Extract the (X, Y) coordinate from the center of the cell holding the provided text.  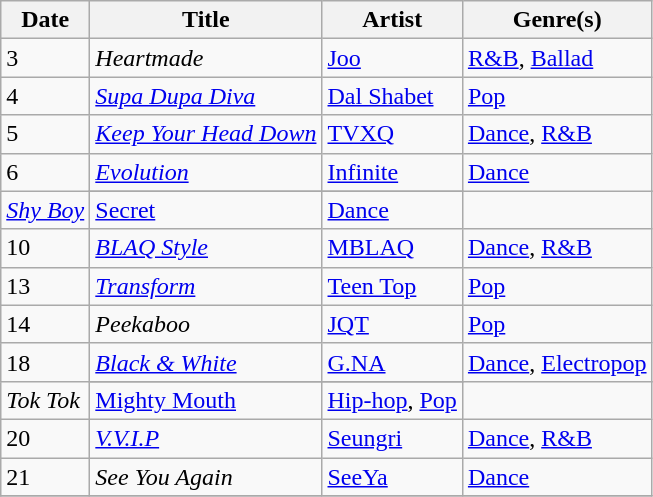
3 (46, 58)
18 (46, 362)
21 (46, 477)
Date (46, 20)
Heartmade (206, 58)
Infinite (392, 172)
13 (46, 286)
Peekaboo (206, 324)
20 (46, 438)
Black & White (206, 362)
BLAQ Style (206, 248)
V.V.I.P (206, 438)
Keep Your Head Down (206, 134)
G.NA (392, 362)
SeeYa (392, 477)
5 (46, 134)
Secret (206, 210)
TVXQ (392, 134)
Evolution (206, 172)
Hip-hop, Pop (392, 400)
Supa Dupa Diva (206, 96)
14 (46, 324)
Transform (206, 286)
Teen Top (392, 286)
Genre(s) (557, 20)
Mighty Mouth (206, 400)
Title (206, 20)
See You Again (206, 477)
Dal Shabet (392, 96)
JQT (392, 324)
Artist (392, 20)
4 (46, 96)
6 (46, 172)
R&B, Ballad (557, 58)
Shy Boy (46, 210)
Dance, Electropop (557, 362)
Tok Tok (46, 400)
10 (46, 248)
Seungri (392, 438)
Joo (392, 58)
MBLAQ (392, 248)
